Provide the (x, y) coordinate of the cell's center where the given text is located.  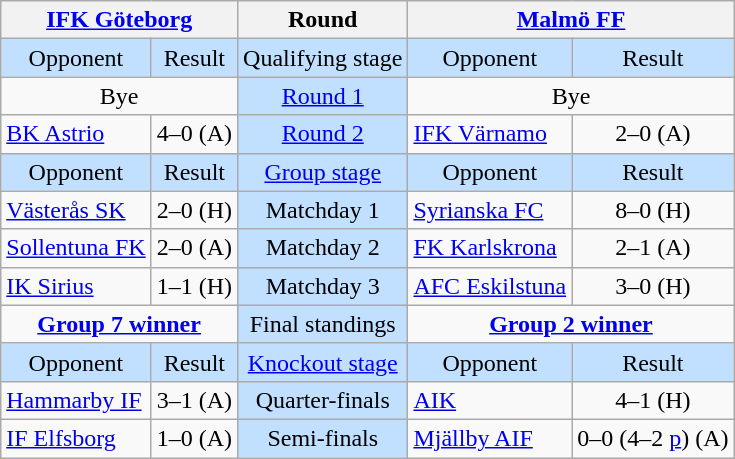
Round 2 (323, 134)
2–1 (A) (653, 248)
Syrianska FC (490, 210)
3–0 (H) (653, 286)
IFK Göteborg (120, 20)
1–0 (A) (194, 438)
Matchday 2 (323, 248)
Knockout stage (323, 362)
Qualifying stage (323, 58)
Sollentuna FK (76, 248)
FK Karlskrona (490, 248)
2–0 (H) (194, 210)
4–1 (H) (653, 400)
Quarter-finals (323, 400)
Round (323, 20)
1–1 (H) (194, 286)
Matchday 3 (323, 286)
Malmö FF (571, 20)
IF Elfsborg (76, 438)
BK Astrio (76, 134)
Final standings (323, 324)
AFC Eskilstuna (490, 286)
IK Sirius (76, 286)
Round 1 (323, 96)
3–1 (A) (194, 400)
Semi-finals (323, 438)
Mjällby AIF (490, 438)
AIK (490, 400)
8–0 (H) (653, 210)
Group 7 winner (120, 324)
IFK Värnamo (490, 134)
Group stage (323, 172)
Group 2 winner (571, 324)
4–0 (A) (194, 134)
0–0 (4–2 p) (A) (653, 438)
Västerås SK (76, 210)
Hammarby IF (76, 400)
Matchday 1 (323, 210)
